Pinpoint the cell where the given text exists, returning its [X, Y] midpoint coordinate. 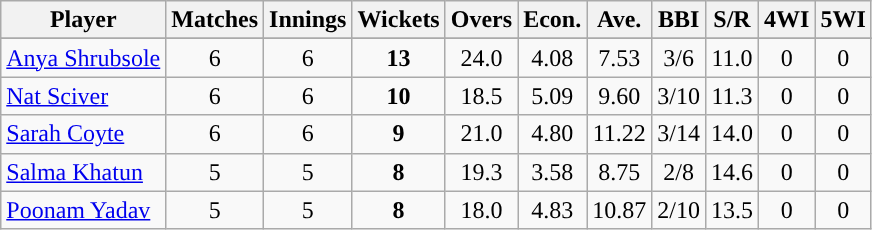
4.08 [552, 58]
10.87 [620, 210]
21.0 [481, 134]
3/6 [679, 58]
2/8 [679, 172]
14.0 [732, 134]
19.3 [481, 172]
5.09 [552, 96]
Poonam Yadav [84, 210]
11.0 [732, 58]
9 [398, 134]
7.53 [620, 58]
3/10 [679, 96]
S/R [732, 20]
2/10 [679, 210]
3/14 [679, 134]
11.22 [620, 134]
18.0 [481, 210]
Anya Shrubsole [84, 58]
10 [398, 96]
9.60 [620, 96]
Salma Khatun [84, 172]
Matches [215, 20]
Innings [308, 20]
13.5 [732, 210]
11.3 [732, 96]
14.6 [732, 172]
Ave. [620, 20]
4.80 [552, 134]
Econ. [552, 20]
4WI [787, 20]
Sarah Coyte [84, 134]
Overs [481, 20]
5WI [843, 20]
Player [84, 20]
18.5 [481, 96]
24.0 [481, 58]
Nat Sciver [84, 96]
3.58 [552, 172]
4.83 [552, 210]
13 [398, 58]
BBI [679, 20]
8.75 [620, 172]
Wickets [398, 20]
